Capture the cell that displays the provided text and extract its (X, Y) central coordinate. 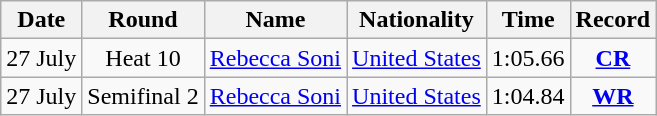
Time (528, 20)
Nationality (417, 20)
CR (613, 58)
Heat 10 (143, 58)
Record (613, 20)
1:04.84 (528, 96)
1:05.66 (528, 58)
Round (143, 20)
WR (613, 96)
Semifinal 2 (143, 96)
Date (42, 20)
Name (275, 20)
